Return the [X, Y] coordinate for the center point of the cell that contains the specified text.  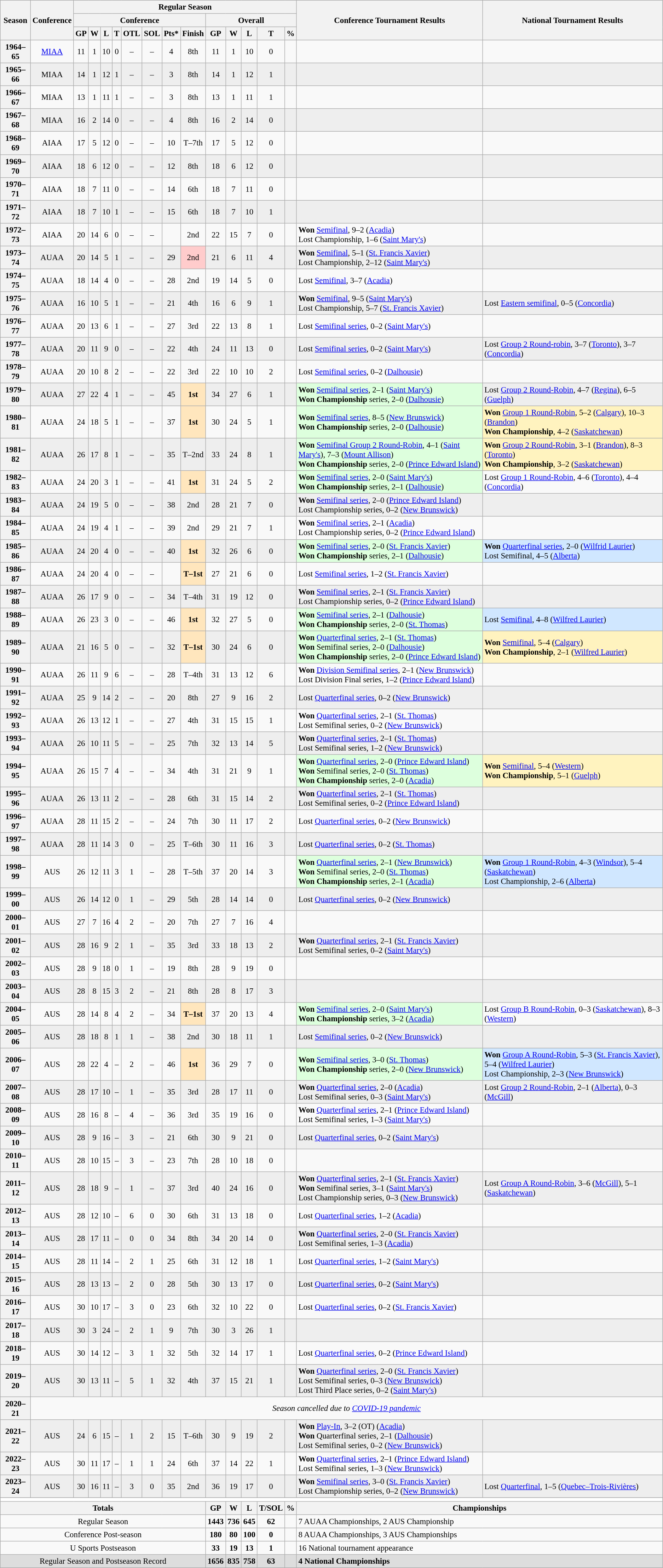
2012–13 [16, 1216]
Won Semifinal, 9–2 (Acadia)Lost Championship, 1–6 (Saint Mary's) [390, 234]
4 National Championships [479, 1561]
Overall [251, 21]
Won Group 1 Round-Robin, 5–2 (Calgary), 10–3 (Brandon)Won Championship, 4–2 (Saskatchewan) [572, 422]
Won Quarterfinal series, 2–0 (St. Francis Xavier)Lost Semifinal series, 1–3 (Acadia) [390, 1239]
T–5th [193, 872]
Won Play-In, 3–2 (OT) (Acadia)Won Quarterfinal series, 2–1 (Dalhousie)Lost Semifinal series, 0–2 (New Brunswick) [390, 1436]
2023–24 [16, 1486]
2017–18 [16, 1330]
2016–17 [16, 1307]
Won Semifinal, 5–4 (Western)Won Championship, 5–1 (Guelph) [572, 771]
Won Quarterfinal series, 2–0 (Prince Edward Island)Won Semifinal series, 2–0 (St. Thomas)Won Championship series, 2–0 (Acadia) [390, 771]
1987–88 [16, 597]
Lost Quarterfinal series, 1–2 (Acadia) [390, 1216]
Won Semifinal series, 2–0 (Saint Mary's)Won Championship series, 3–2 (Acadia) [390, 1013]
Conference Tournament Results [390, 21]
Won Division Semifinal series, 2–1 (New Brunswick)Lost Division Final series, 1–2 (Prince Edward Island) [390, 674]
OTL [132, 34]
1986–87 [16, 574]
16 National tournament appearance [479, 1548]
Lost Group B Round-Robin, 0–3 (Saskatchewan), 8–3 (Western) [572, 1013]
Won Group 1 Round-Robin, 4–3 (Windsor), 5–4 (Saskatchewan)Lost Championship, 2–6 (Alberta) [572, 872]
U Sports Postseason [103, 1548]
1970–71 [16, 189]
1993–94 [16, 743]
80 [234, 1535]
Season cancelled due to COVID-19 pandemic [346, 1408]
Lost Group 2 Round-Robin, 4–7 (Regina), 6–5 (Guelph) [572, 395]
62 [271, 1522]
Lost Quarterfinal, 1–5 (Quebec–Trois-Rivières) [572, 1486]
2022–23 [16, 1464]
T/SOL [271, 1508]
Won Quarterfinal series, 2–1 (New Brunswick)Won Semifinal series, 2–0 (St. Thomas)Won Championship series, 2–1 (Acadia) [390, 872]
1973–74 [16, 258]
Won Quarterfinal series, 2–1 (St. Francis Xavier)Won Semifinal series, 3–1 (Saint Mary's)Lost Championship series, 0–3 (New Brunswick) [390, 1188]
41 [171, 482]
2006–07 [16, 1064]
Won Group A Round-Robin, 5–3 (St. Francis Xavier), 5–4 (Wilfred Laurier)Lost Championship, 2–3 (New Brunswick) [572, 1064]
2009–10 [16, 1137]
45 [171, 395]
1974–75 [16, 280]
1994–95 [16, 771]
T–2nd [193, 455]
2015–16 [16, 1285]
Lost Group 1 Round-Robin, 4–6 (Toronto), 4–4 (Concordia) [572, 482]
Won Quarterfinal series, 2–1 (St. Thomas)Lost Semifinal series, 1–2 (New Brunswick) [390, 743]
1995–96 [16, 798]
1990–91 [16, 674]
Won Quarterfinal series, 2–1 (St. Thomas)Lost Semifinal series, 0–2 (New Brunswick) [390, 720]
2005–06 [16, 1037]
T–7th [193, 143]
Lost Quarterfinal series, 0–2 (St. Thomas) [390, 844]
SOL [152, 34]
2019–20 [16, 1380]
1999–00 [16, 900]
Conference Post-season [103, 1535]
Won Semifinal series, 2–1 (Acadia)Lost Championship series, 0–2 (Prince Edward Island) [390, 528]
1975–76 [16, 303]
Won Semifinal, 5–4 (Calgary)Won Championship, 2–1 (Wilfred Laurier) [572, 647]
1981–82 [16, 455]
1985–86 [16, 551]
Lost Quarterfinal series, 1–2 (Saint Mary's) [390, 1261]
2000–01 [16, 922]
180 [215, 1535]
7 AUAA Championships, 2 AUS Championship [479, 1522]
Won Semifinal series, 2–0 (Prince Edward Island)Lost Championship series, 0–2 (New Brunswick) [390, 505]
Won Quarterfinal series, 2–1 (St. Thomas)Lost Semifinal series, 0–2 (Prince Edward Island) [390, 798]
1992–93 [16, 720]
Won Quarterfinal series, 2–0 (Wilfrid Laurier)Lost Semifinal, 4–5 (Alberta) [572, 551]
Won Semifinal series, 2–0 (Saint Mary's)Won Championship series, 2–1 (Dalhousie) [390, 482]
1982–83 [16, 482]
1998–99 [16, 872]
Won Quarterfinal series, 2–1 (St. Francis Xavier)Lost Semifinal series, 0–2 (Saint Mary's) [390, 946]
Lost Semifinal series, 0–2 (New Brunswick) [390, 1037]
2021–22 [16, 1436]
Lost Group 2 Round-robin, 3–7 (Toronto), 3–7 (Concordia) [572, 349]
1967–68 [16, 120]
Finish [193, 34]
Lost Semifinal, 3–7 (Acadia) [390, 280]
Won Group 2 Round-Robin, 3–1 (Brandon), 8–3 (Toronto)Won Championship, 3–2 (Saskatchewan) [572, 455]
2018–19 [16, 1353]
63 [271, 1561]
Won Quarterfinal series, 2–1 (Prince Edward Island)Lost Semifinal series, 1–3 (Saint Mary's) [390, 1115]
8 AUAA Championships, 3 AUS Championships [479, 1535]
Won Semifinal series, 3–0 (St. Thomas)Won Championship series, 2–0 (New Brunswick) [390, 1064]
1966–67 [16, 98]
Lost Eastern semifinal, 0–5 (Concordia) [572, 303]
2020–21 [16, 1408]
Won Semifinal, 9–5 (Saint Mary's)Lost Championship, 5–7 (St. Francis Xavier) [390, 303]
1989–90 [16, 647]
736 [234, 1522]
39 [171, 528]
Championships [479, 1508]
2002–03 [16, 968]
1978–79 [16, 372]
1983–84 [16, 505]
Won Quarterfinal series, 2–0 (St. Francis Xavier)Lost Semifinal series, 0–3 (New Brunswick)Lost Third Place series, 0–2 (Saint Mary's) [390, 1380]
1964–65 [16, 52]
1977–78 [16, 349]
2008–09 [16, 1115]
1997–98 [16, 844]
1979–80 [16, 395]
Won Quarterfinal series, 2–0 (Acadia)Lost Semifinal series, 0–3 (Saint Mary's) [390, 1092]
100 [249, 1535]
Lost Semifinal, 4–8 (Wilfred Laurier) [572, 619]
1976–77 [16, 326]
Lost Group A Round-Robin, 3–6 (McGill), 5–1 (Saskatchewan) [572, 1188]
National Tournament Results [572, 21]
Regular Season and Postseason Record [103, 1561]
2003–04 [16, 991]
Lost Quarterfinal series, 0–2 (St. Francis Xavier) [390, 1307]
1965–66 [16, 74]
Won Semifinal series, 2–1 (Dalhousie)Won Championship series, 2–0 (St. Thomas) [390, 619]
Won Semifinal Group 2 Round-Robin, 4–1 (Saint Mary's), 7–3 (Mount Allison)Won Championship series, 2–0 (Prince Edward Island) [390, 455]
1996–97 [16, 822]
1980–81 [16, 422]
Won Quarterfinal series, 2–1 (St. Thomas)Won Semifinal series, 2–0 (Dalhousie)Won Championship series, 2–0 (Prince Edward Island) [390, 647]
Won Semifinal series, 8–5 (New Brunswick)Won Championship series, 2–0 (Dalhousie) [390, 422]
Season [16, 21]
Lost Semifinal series, 0–2 (Dalhousie) [390, 372]
2011–12 [16, 1188]
2013–14 [16, 1239]
1972–73 [16, 234]
Pts* [171, 34]
2004–05 [16, 1013]
1968–69 [16, 143]
1988–89 [16, 619]
1969–70 [16, 166]
1656 [215, 1561]
Won Semifinal series, 2–1 (St. Francis Xavier)Lost Championship series, 0–2 (Prince Edward Island) [390, 597]
Totals [103, 1508]
2001–02 [16, 946]
2010–11 [16, 1161]
Won Quarterfinal series, 2–1 (Prince Edward Island)Lost Semifinal series, 1–3 (New Brunswick) [390, 1464]
758 [249, 1561]
2007–08 [16, 1092]
Lost Quarterfinal series, 0–2 (Prince Edward Island) [390, 1353]
1991–92 [16, 698]
Won Semifinal, 5–1 (St. Francis Xavier)Lost Championship, 2–12 (Saint Mary's) [390, 258]
Lost Semifinal series, 1–2 (St. Francis Xavier) [390, 574]
2014–15 [16, 1261]
Lost Group 2 Round-Robin, 2–1 (Alberta), 0–3 (McGill) [572, 1092]
Won Semifinal series, 3–0 (St. Francis Xavier)Lost Championship series, 0–2 (New Brunswick) [390, 1486]
1443 [215, 1522]
Won Semifinal series, 2–0 (St. Francis Xavier)Won Championship series, 2–1 (Dalhousie) [390, 551]
835 [234, 1561]
1971–72 [16, 212]
Won Semifinal series, 2–1 (Saint Mary's)Won Championship series, 2–0 (Dalhousie) [390, 395]
1984–85 [16, 528]
645 [249, 1522]
